Provide the [X, Y] coordinate of the cell's center where the given text is located.  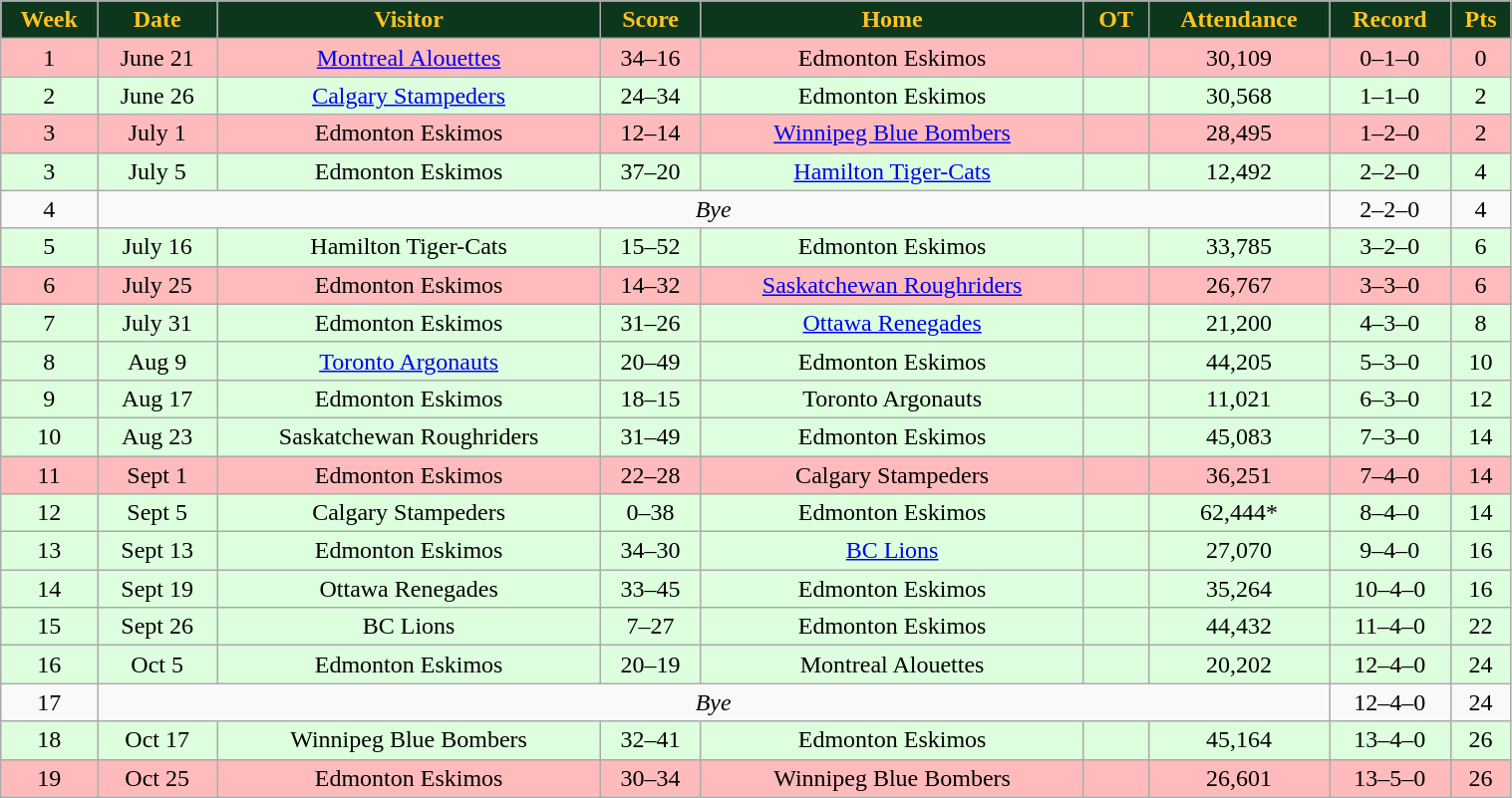
Oct 17 [157, 740]
4–3–0 [1389, 323]
Attendance [1239, 20]
8–4–0 [1389, 513]
45,083 [1239, 436]
20,202 [1239, 665]
14–32 [650, 285]
0–1–0 [1389, 58]
Home [892, 20]
July 1 [157, 133]
9 [50, 399]
3–3–0 [1389, 285]
Pts [1481, 20]
9–4–0 [1389, 551]
Record [1389, 20]
1–1–0 [1389, 96]
30,109 [1239, 58]
32–41 [650, 740]
July 25 [157, 285]
7 [50, 323]
13–5–0 [1389, 778]
27,070 [1239, 551]
5–3–0 [1389, 361]
18 [50, 740]
62,444* [1239, 513]
30–34 [650, 778]
Visitor [409, 20]
7–3–0 [1389, 436]
Oct 5 [157, 665]
19 [50, 778]
45,164 [1239, 740]
3–2–0 [1389, 247]
22 [1481, 627]
7–4–0 [1389, 475]
15–52 [650, 247]
20–49 [650, 361]
12–14 [650, 133]
36,251 [1239, 475]
11–4–0 [1389, 627]
31–49 [650, 436]
12,492 [1239, 171]
24–34 [650, 96]
26,767 [1239, 285]
21,200 [1239, 323]
Sept 1 [157, 475]
July 16 [157, 247]
30,568 [1239, 96]
June 26 [157, 96]
Aug 23 [157, 436]
33,785 [1239, 247]
13 [50, 551]
1–2–0 [1389, 133]
July 5 [157, 171]
11 [50, 475]
6–3–0 [1389, 399]
Date [157, 20]
31–26 [650, 323]
1 [50, 58]
22–28 [650, 475]
0–38 [650, 513]
18–15 [650, 399]
Week [50, 20]
15 [50, 627]
June 21 [157, 58]
5 [50, 247]
Oct 25 [157, 778]
28,495 [1239, 133]
Aug 9 [157, 361]
Sept 26 [157, 627]
July 31 [157, 323]
7–27 [650, 627]
44,432 [1239, 627]
OT [1116, 20]
26,601 [1239, 778]
13–4–0 [1389, 740]
35,264 [1239, 589]
Aug 17 [157, 399]
Sept 5 [157, 513]
20–19 [650, 665]
34–16 [650, 58]
34–30 [650, 551]
0 [1481, 58]
Sept 13 [157, 551]
Score [650, 20]
17 [50, 702]
10–4–0 [1389, 589]
44,205 [1239, 361]
33–45 [650, 589]
11,021 [1239, 399]
37–20 [650, 171]
Sept 19 [157, 589]
